Return [x, y] of the center of cell containing provided text 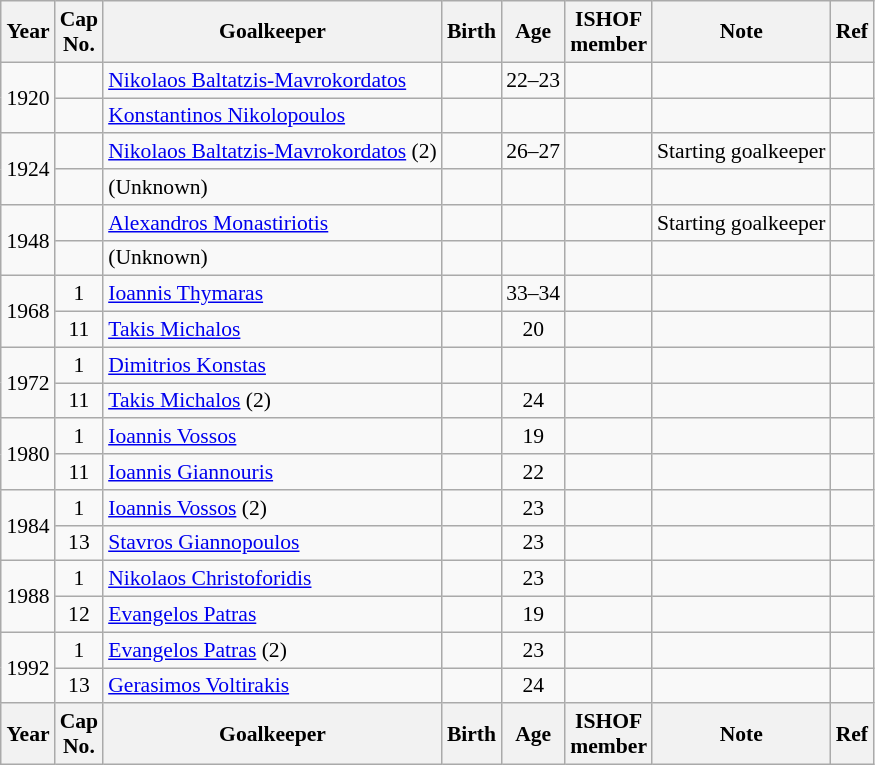
12 [80, 615]
22–23 [533, 80]
1988 [28, 596]
1980 [28, 454]
Evangelos Patras (2) [272, 650]
Konstantinos Nikolopoulos [272, 116]
1920 [28, 98]
Ioannis Giannouris [272, 472]
Nikolaos Baltatzis-Mavrokordatos (2) [272, 152]
26–27 [533, 152]
33–34 [533, 294]
Evangelos Patras [272, 615]
Stavros Giannopoulos [272, 543]
Ioannis Vossos [272, 437]
20 [533, 330]
Ioannis Vossos (2) [272, 508]
Ioannis Thymaras [272, 294]
1972 [28, 382]
Gerasimos Voltirakis [272, 686]
Nikolaos Baltatzis-Mavrokordatos [272, 80]
1948 [28, 240]
1968 [28, 312]
1924 [28, 170]
Takis Michalos (2) [272, 401]
Dimitrios Konstas [272, 365]
1992 [28, 668]
22 [533, 472]
1984 [28, 526]
Takis Michalos [272, 330]
Alexandros Monastiriotis [272, 223]
Nikolaos Christoforidis [272, 579]
